Provide the (x, y) coordinate of the cell's center where the given text is located.  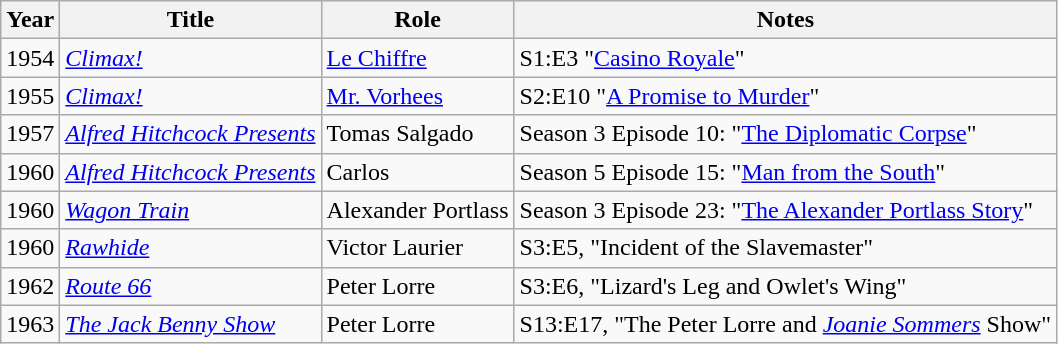
1957 (30, 134)
1954 (30, 58)
Route 66 (190, 286)
Carlos (418, 172)
S1:E3 "Casino Royale" (786, 58)
Le Chiffre (418, 58)
Role (418, 20)
Title (190, 20)
1963 (30, 324)
Wagon Train (190, 210)
S3:E5, "Incident of the Slavemaster" (786, 248)
Year (30, 20)
1962 (30, 286)
Season 3 Episode 10: "The Diplomatic Corpse" (786, 134)
S13:E17, "The Peter Lorre and Joanie Sommers Show" (786, 324)
Victor Laurier (418, 248)
Season 3 Episode 23: "The Alexander Portlass Story" (786, 210)
Rawhide (190, 248)
Alexander Portlass (418, 210)
Season 5 Episode 15: "Man from the South" (786, 172)
S2:E10 "A Promise to Murder" (786, 96)
Notes (786, 20)
The Jack Benny Show (190, 324)
Mr. Vorhees (418, 96)
S3:E6, "Lizard's Leg and Owlet's Wing" (786, 286)
Tomas Salgado (418, 134)
1955 (30, 96)
